Capture the cell that displays the provided text and extract its [x, y] central coordinate. 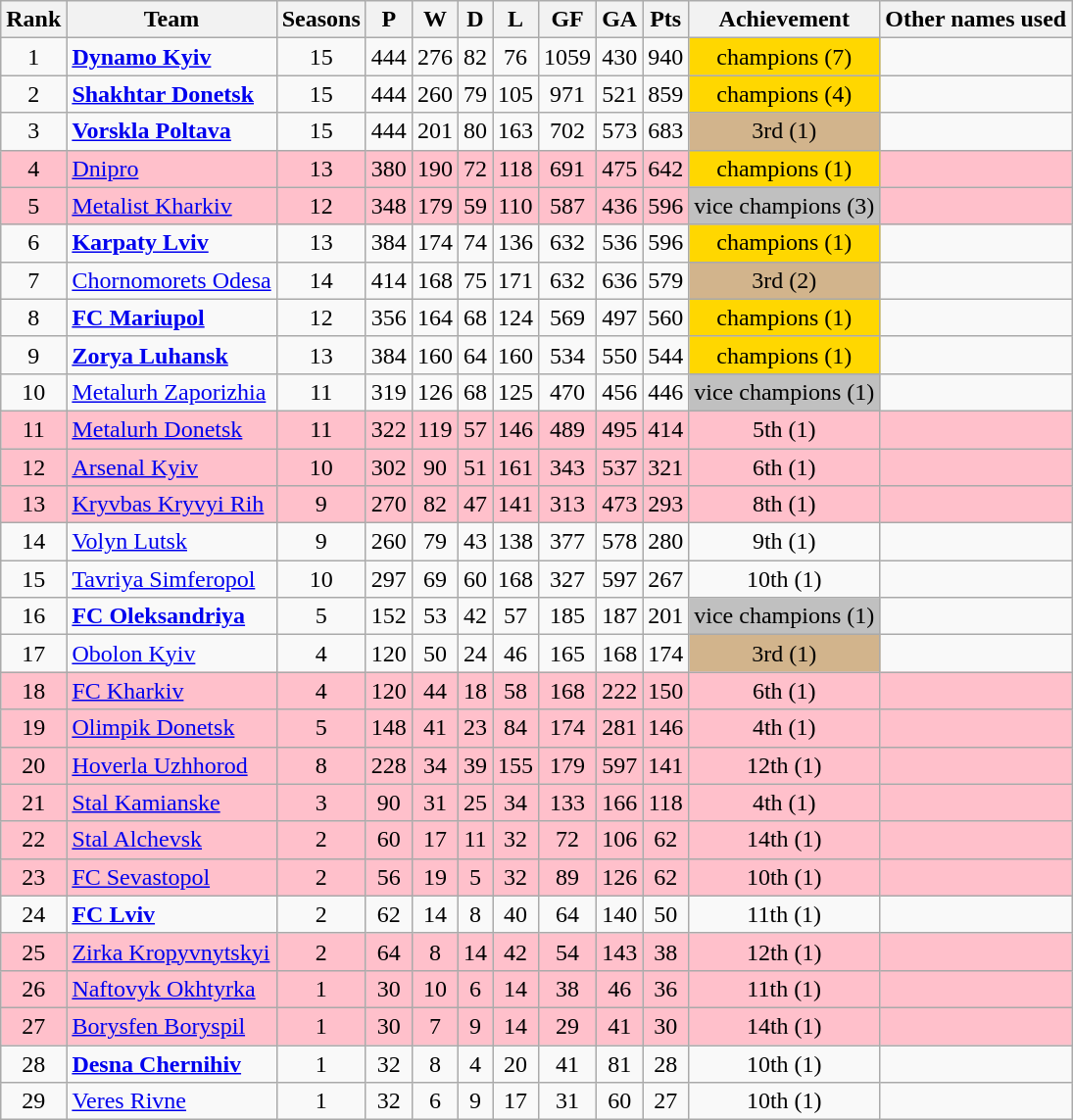
319 [388, 392]
54 [568, 951]
Kryvbas Kryvyi Rih [171, 505]
165 [568, 654]
Vorskla Poltava [171, 131]
56 [388, 877]
302 [388, 467]
FC Lviv [171, 914]
497 [619, 317]
136 [515, 243]
47 [474, 505]
267 [666, 579]
536 [619, 243]
W [435, 20]
537 [619, 467]
161 [515, 467]
187 [619, 616]
FC Sevastopol [171, 877]
163 [515, 131]
P [388, 20]
155 [515, 765]
380 [388, 169]
39 [474, 765]
58 [515, 691]
Metalurh Donetsk [171, 429]
280 [666, 542]
152 [388, 616]
26 [33, 989]
125 [515, 392]
642 [666, 169]
521 [619, 94]
Pts [666, 20]
489 [568, 429]
8th (1) [784, 505]
534 [568, 355]
Dynamo Kyiv [171, 57]
124 [515, 317]
138 [515, 542]
Rank [33, 20]
470 [568, 392]
544 [666, 355]
FC Oleksandriya [171, 616]
GF [568, 20]
133 [568, 803]
313 [568, 505]
143 [619, 951]
150 [666, 691]
119 [435, 429]
636 [619, 280]
473 [619, 505]
Metalurh Zaporizhia [171, 392]
321 [666, 467]
FC Mariupol [171, 317]
21 [33, 803]
1059 [568, 57]
166 [619, 803]
228 [388, 765]
5th (1) [784, 429]
3rd (2) [784, 280]
475 [619, 169]
Seasons [321, 20]
276 [435, 57]
Volyn Lutsk [171, 542]
76 [515, 57]
59 [474, 206]
L [515, 20]
Zorya Luhansk [171, 355]
971 [568, 94]
81 [619, 1063]
327 [568, 579]
40 [515, 914]
Stal Alchevsk [171, 840]
FC Kharkiv [171, 691]
293 [666, 505]
9th (1) [784, 542]
Stal Kamianske [171, 803]
Desna Chernihiv [171, 1063]
43 [474, 542]
281 [619, 728]
53 [435, 616]
377 [568, 542]
champions (7) [784, 57]
446 [666, 392]
164 [435, 317]
436 [619, 206]
Dnipro [171, 169]
D [474, 20]
Zirka Kropyvnytskyi [171, 951]
champions (4) [784, 94]
Hoverla Uzhhorod [171, 765]
171 [515, 280]
36 [666, 989]
Veres Rivne [171, 1101]
106 [619, 840]
Obolon Kyiv [171, 654]
859 [666, 94]
44 [435, 691]
Karpaty Lviv [171, 243]
140 [619, 914]
Achievement [784, 20]
Shakhtar Donetsk [171, 94]
297 [388, 579]
190 [435, 169]
89 [568, 877]
Other names used [976, 20]
587 [568, 206]
148 [388, 728]
270 [388, 505]
Olimpik Donetsk [171, 728]
Chornomorets Odesa [171, 280]
Naftovyk Okhtyrka [171, 989]
343 [568, 467]
Arsenal Kyiv [171, 467]
348 [388, 206]
691 [568, 169]
84 [515, 728]
322 [388, 429]
105 [515, 94]
Team [171, 20]
569 [568, 317]
430 [619, 57]
573 [619, 131]
550 [619, 355]
702 [568, 131]
495 [619, 429]
51 [474, 467]
579 [666, 280]
16 [33, 616]
456 [619, 392]
Borysfen Boryspil [171, 1026]
GA [619, 20]
Metalist Kharkiv [171, 206]
222 [619, 691]
356 [388, 317]
110 [515, 206]
22 [33, 840]
74 [474, 243]
80 [474, 131]
Tavriya Simferopol [171, 579]
69 [435, 579]
578 [619, 542]
560 [666, 317]
683 [666, 131]
75 [474, 280]
185 [568, 616]
vice champions (3) [784, 206]
940 [666, 57]
